Determine the [x, y] coordinate at the center of the cell enclosing the given text.  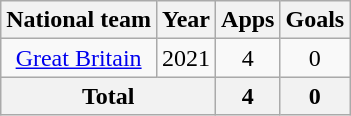
Goals [315, 20]
National team [79, 20]
2021 [186, 58]
Great Britain [79, 58]
Total [108, 96]
Year [186, 20]
Apps [248, 20]
